Identify which cell holds the provided text, then report its [x, y] central coordinate. 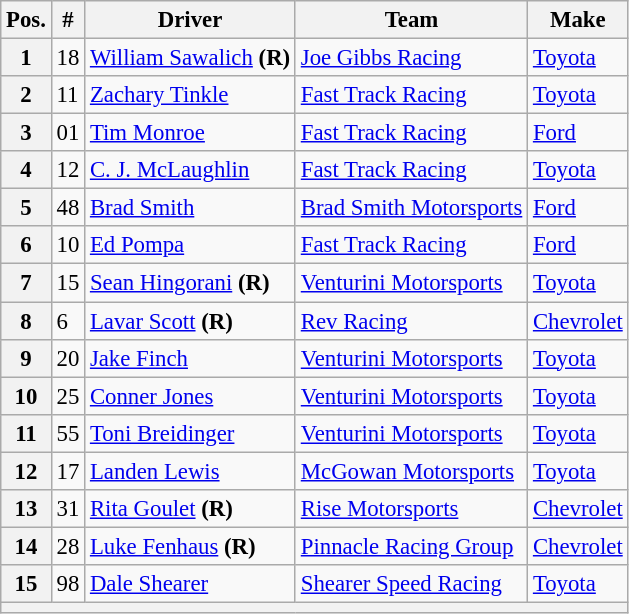
Toni Breidinger [190, 433]
20 [68, 358]
13 [26, 509]
Conner Jones [190, 396]
2 [26, 95]
5 [26, 208]
4 [26, 170]
98 [68, 584]
# [68, 20]
Rita Goulet (R) [190, 509]
Driver [190, 20]
31 [68, 509]
C. J. McLaughlin [190, 170]
Zachary Tinkle [190, 95]
Lavar Scott (R) [190, 321]
Ed Pompa [190, 245]
Brad Smith Motorsports [411, 208]
1 [26, 58]
18 [68, 58]
Tim Monroe [190, 133]
Team [411, 20]
Shearer Speed Racing [411, 584]
8 [26, 321]
Rev Racing [411, 321]
William Sawalich (R) [190, 58]
Dale Shearer [190, 584]
9 [26, 358]
Joe Gibbs Racing [411, 58]
25 [68, 396]
Pos. [26, 20]
Luke Fenhaus (R) [190, 546]
Make [578, 20]
28 [68, 546]
17 [68, 471]
Sean Hingorani (R) [190, 283]
7 [26, 283]
Jake Finch [190, 358]
McGowan Motorsports [411, 471]
Pinnacle Racing Group [411, 546]
14 [26, 546]
Landen Lewis [190, 471]
01 [68, 133]
48 [68, 208]
3 [26, 133]
Brad Smith [190, 208]
Rise Motorsports [411, 509]
55 [68, 433]
